Locate the cell with the specified text and output its (X, Y) center coordinate. 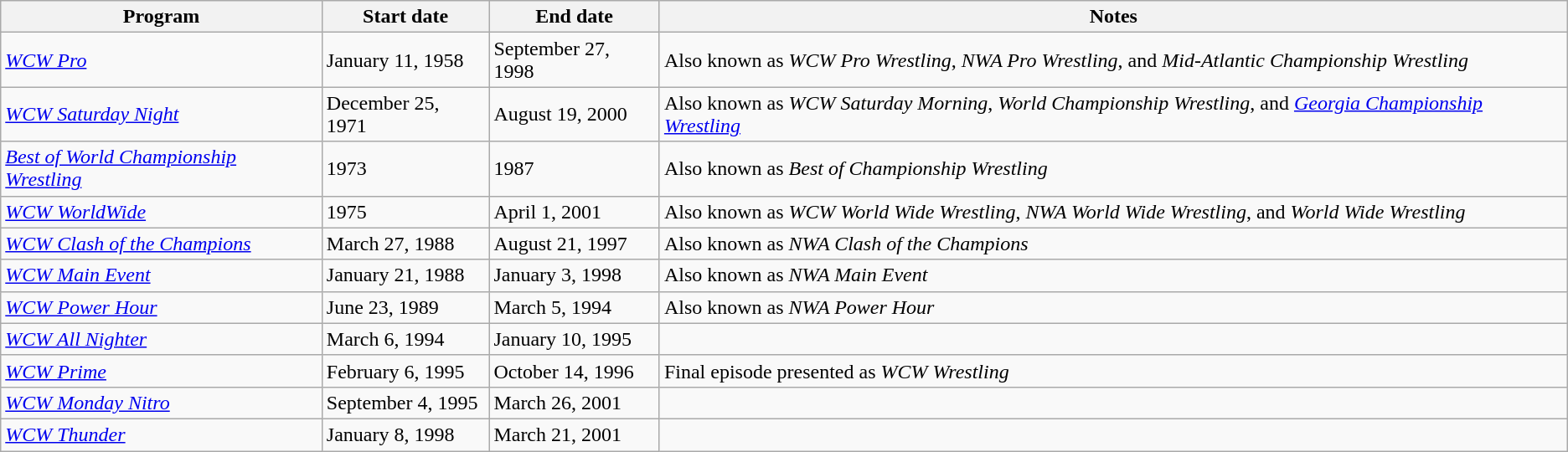
Also known as NWA Main Event (1113, 275)
WCW Pro (162, 60)
March 26, 2001 (575, 403)
August 19, 2000 (575, 114)
Program (162, 17)
January 8, 1998 (405, 434)
March 6, 1994 (405, 339)
WCW WorldWide (162, 212)
Also known as WCW Saturday Morning, World Championship Wrestling, and Georgia Championship Wrestling (1113, 114)
WCW Monday Nitro (162, 403)
1987 (575, 169)
September 4, 1995 (405, 403)
1973 (405, 169)
March 27, 1988 (405, 244)
WCW Saturday Night (162, 114)
WCW Clash of the Champions (162, 244)
WCW Thunder (162, 434)
WCW Main Event (162, 275)
Notes (1113, 17)
April 1, 2001 (575, 212)
Also known as WCW World Wide Wrestling, NWA World Wide Wrestling, and World Wide Wrestling (1113, 212)
WCW All Nighter (162, 339)
WCW Power Hour (162, 307)
Also known as NWA Clash of the Champions (1113, 244)
January 11, 1958 (405, 60)
August 21, 1997 (575, 244)
Also known as WCW Pro Wrestling, NWA Pro Wrestling, and Mid-Atlantic Championship Wrestling (1113, 60)
WCW Prime (162, 371)
January 21, 1988 (405, 275)
Best of World Championship Wrestling (162, 169)
1975 (405, 212)
February 6, 1995 (405, 371)
January 10, 1995 (575, 339)
June 23, 1989 (405, 307)
Final episode presented as WCW Wrestling (1113, 371)
March 5, 1994 (575, 307)
Start date (405, 17)
September 27, 1998 (575, 60)
End date (575, 17)
Also known as NWA Power Hour (1113, 307)
December 25, 1971 (405, 114)
October 14, 1996 (575, 371)
March 21, 2001 (575, 434)
Also known as Best of Championship Wrestling (1113, 169)
January 3, 1998 (575, 275)
